Provide the [X, Y] coordinate of the cell's center where the given text is located.  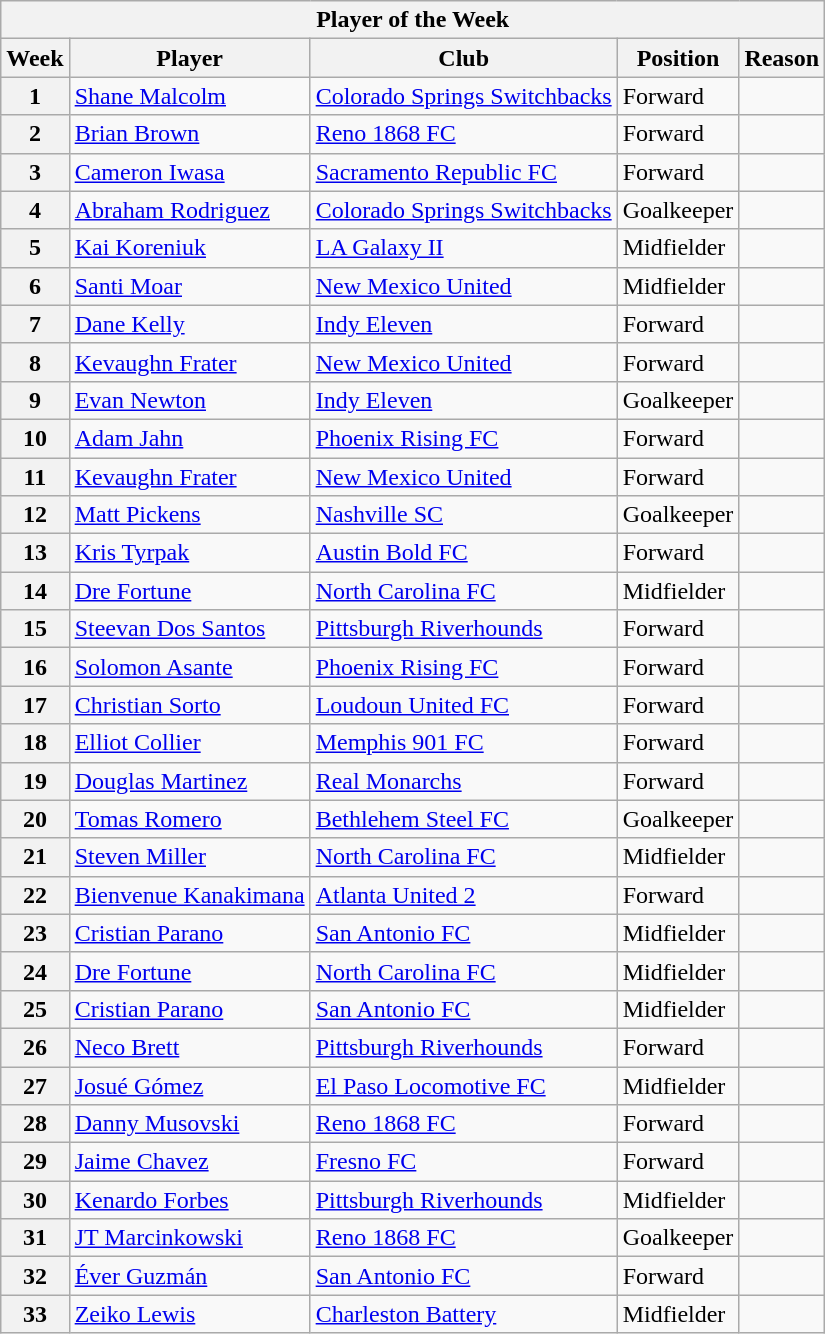
Player [190, 58]
12 [35, 515]
33 [35, 1314]
Sacramento Republic FC [464, 172]
Éver Guzmán [190, 1276]
Douglas Martinez [190, 781]
Abraham Rodriguez [190, 210]
24 [35, 971]
Club [464, 58]
17 [35, 705]
Steven Miller [190, 857]
27 [35, 1085]
Elliot Collier [190, 743]
Evan Newton [190, 400]
28 [35, 1124]
26 [35, 1047]
29 [35, 1162]
6 [35, 286]
8 [35, 362]
Reason [782, 58]
Cameron Iwasa [190, 172]
Santi Moar [190, 286]
LA Galaxy II [464, 248]
Bienvenue Kanakimana [190, 895]
Josué Gómez [190, 1085]
31 [35, 1238]
Charleston Battery [464, 1314]
Shane Malcolm [190, 96]
Austin Bold FC [464, 553]
Kris Tyrpak [190, 553]
Kenardo Forbes [190, 1200]
Week [35, 58]
Memphis 901 FC [464, 743]
15 [35, 629]
Adam Jahn [190, 438]
2 [35, 134]
32 [35, 1276]
Dane Kelly [190, 324]
10 [35, 438]
Position [678, 58]
Fresno FC [464, 1162]
1 [35, 96]
Kai Koreniuk [190, 248]
11 [35, 477]
20 [35, 819]
Jaime Chavez [190, 1162]
Solomon Asante [190, 667]
Matt Pickens [190, 515]
21 [35, 857]
9 [35, 400]
Player of the Week [413, 20]
3 [35, 172]
Zeiko Lewis [190, 1314]
Nashville SC [464, 515]
Neco Brett [190, 1047]
23 [35, 933]
El Paso Locomotive FC [464, 1085]
16 [35, 667]
Atlanta United 2 [464, 895]
Brian Brown [190, 134]
22 [35, 895]
Loudoun United FC [464, 705]
5 [35, 248]
14 [35, 591]
13 [35, 553]
Danny Musovski [190, 1124]
18 [35, 743]
7 [35, 324]
Bethlehem Steel FC [464, 819]
4 [35, 210]
Steevan Dos Santos [190, 629]
Real Monarchs [464, 781]
19 [35, 781]
30 [35, 1200]
Tomas Romero [190, 819]
JT Marcinkowski [190, 1238]
Christian Sorto [190, 705]
25 [35, 1009]
